Extract the [X, Y] coordinate from the center of the cell holding the provided text.  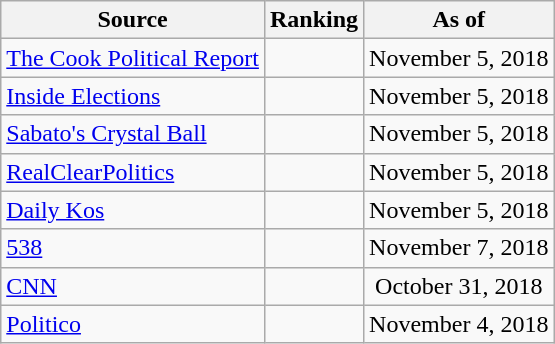
CNN [133, 286]
November 7, 2018 [459, 248]
RealClearPolitics [133, 172]
Sabato's Crystal Ball [133, 134]
As of [459, 20]
Source [133, 20]
Inside Elections [133, 96]
October 31, 2018 [459, 286]
The Cook Political Report [133, 58]
Daily Kos [133, 210]
Politico [133, 324]
538 [133, 248]
November 4, 2018 [459, 324]
Ranking [314, 20]
